Provide the (X, Y) coordinate of the cell's center where the given text is located.  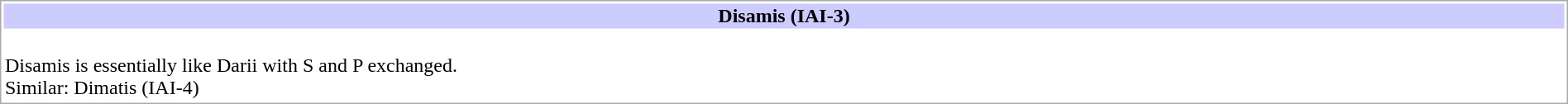
Disamis (IAI-3) (784, 16)
Disamis is essentially like Darii with S and P exchanged. Similar: Dimatis (IAI-4) (784, 66)
